Provide the (X, Y) coordinate of the cell's center where the given text is located.  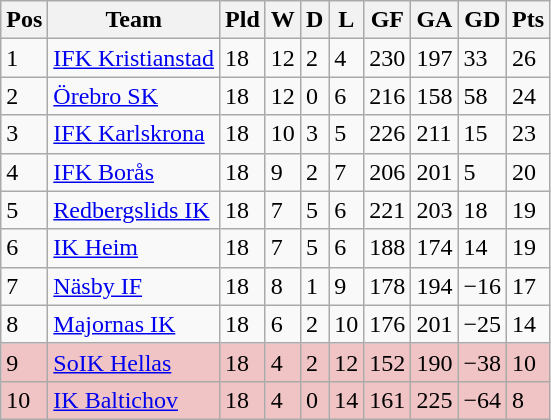
Pts (528, 20)
IK Baltichov (134, 400)
158 (434, 96)
190 (434, 362)
23 (528, 134)
178 (388, 286)
Team (134, 20)
SoIK Hellas (134, 362)
211 (434, 134)
230 (388, 58)
225 (434, 400)
188 (388, 248)
176 (388, 324)
Örebro SK (134, 96)
216 (388, 96)
Pos (24, 20)
IFK Kristianstad (134, 58)
IFK Borås (134, 172)
194 (434, 286)
Redbergslids IK (134, 210)
226 (388, 134)
−38 (482, 362)
203 (434, 210)
−16 (482, 286)
−64 (482, 400)
GD (482, 20)
152 (388, 362)
W (282, 20)
33 (482, 58)
Majornas IK (134, 324)
26 (528, 58)
IK Heim (134, 248)
Pld (243, 20)
D (314, 20)
161 (388, 400)
221 (388, 210)
197 (434, 58)
24 (528, 96)
15 (482, 134)
206 (388, 172)
L (346, 20)
174 (434, 248)
IFK Karlskrona (134, 134)
20 (528, 172)
17 (528, 286)
58 (482, 96)
GF (388, 20)
GA (434, 20)
−25 (482, 324)
Näsby IF (134, 286)
